Find where the given text appears and provide that cell's center as [X, Y] coordinate. 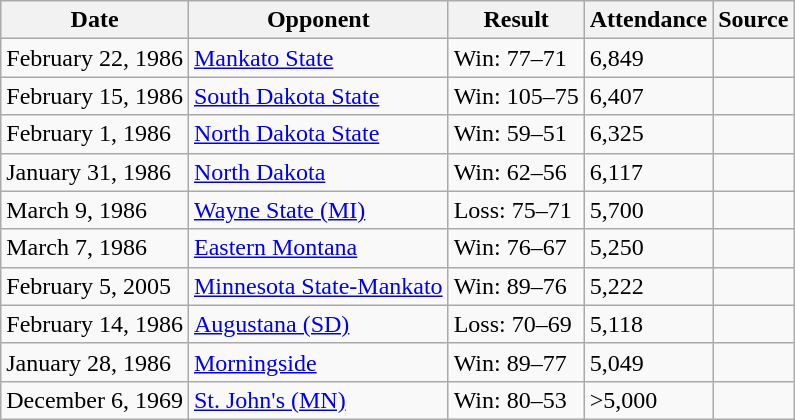
February 1, 1986 [95, 134]
Win: 77–71 [516, 58]
Win: 105–75 [516, 96]
St. John's (MN) [318, 400]
Win: 89–77 [516, 362]
5,222 [648, 286]
North Dakota [318, 172]
North Dakota State [318, 134]
Win: 80–53 [516, 400]
February 22, 1986 [95, 58]
Win: 62–56 [516, 172]
Mankato State [318, 58]
Attendance [648, 20]
Win: 76–67 [516, 248]
December 6, 1969 [95, 400]
Win: 59–51 [516, 134]
February 5, 2005 [95, 286]
6,325 [648, 134]
5,700 [648, 210]
6,849 [648, 58]
February 14, 1986 [95, 324]
6,407 [648, 96]
March 9, 1986 [95, 210]
>5,000 [648, 400]
Date [95, 20]
Win: 89–76 [516, 286]
February 15, 1986 [95, 96]
March 7, 1986 [95, 248]
Loss: 75–71 [516, 210]
Loss: 70–69 [516, 324]
Source [754, 20]
Eastern Montana [318, 248]
Augustana (SD) [318, 324]
6,117 [648, 172]
Minnesota State-Mankato [318, 286]
5,250 [648, 248]
January 28, 1986 [95, 362]
5,118 [648, 324]
Morningside [318, 362]
Opponent [318, 20]
Result [516, 20]
Wayne State (MI) [318, 210]
South Dakota State [318, 96]
5,049 [648, 362]
January 31, 1986 [95, 172]
